From the cell containing the given text, extract its center point as (X, Y) coordinate. 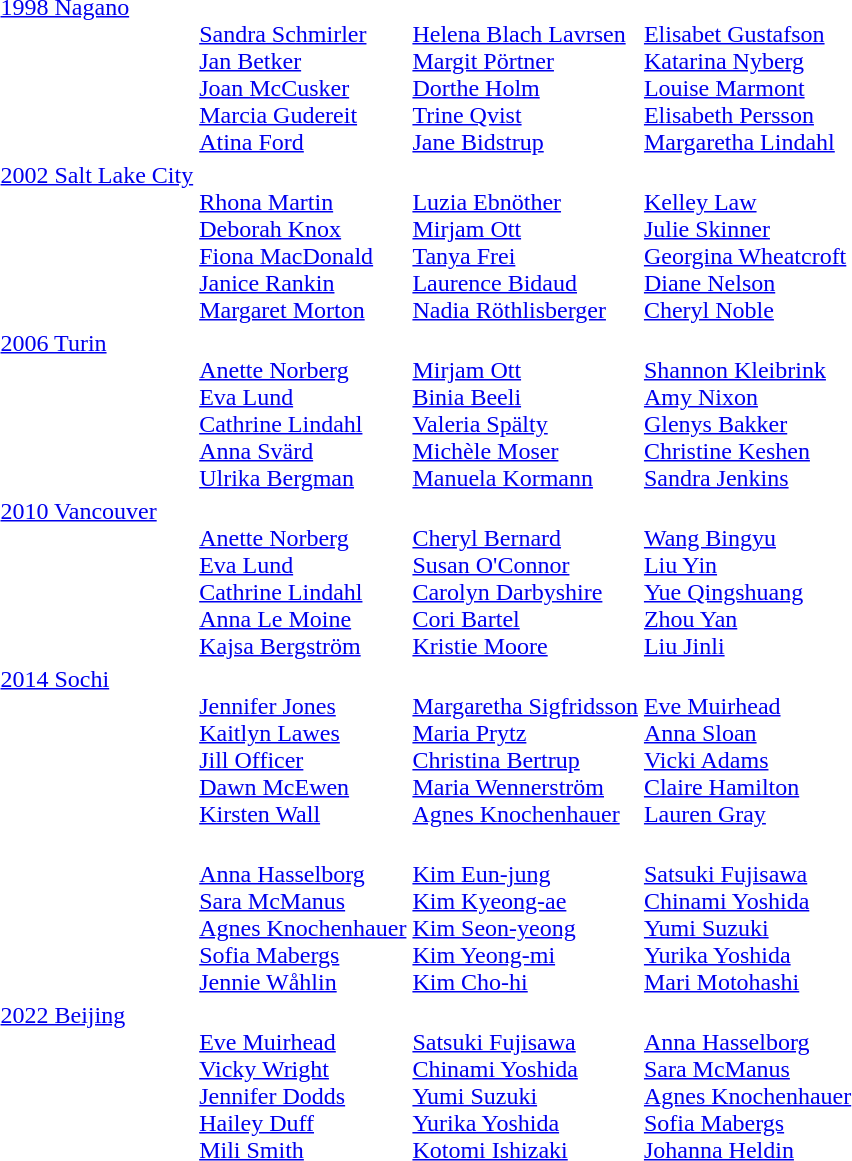
Anette NorbergEva LundCathrine LindahlAnna Le MoineKajsa Bergström (303, 578)
Anna HasselborgSara McManusAgnes KnochenhauerSofia MabergsJennie Wåhlin (303, 914)
Luzia EbnötherMirjam OttTanya FreiLaurence BidaudNadia Röthlisberger (526, 242)
Shannon KleibrinkAmy NixonGlenys BakkerChristine KeshenSandra Jenkins (747, 410)
Cheryl BernardSusan O'ConnorCarolyn DarbyshireCori BartelKristie Moore (526, 578)
Rhona MartinDeborah KnoxFiona MacDonaldJanice RankinMargaret Morton (303, 242)
Margaretha SigfridssonMaria PrytzChristina BertrupMaria WennerströmAgnes Knochenhauer (526, 746)
Kelley LawJulie SkinnerGeorgina WheatcroftDiane NelsonCheryl Noble (747, 242)
Jennifer JonesKaitlyn LawesJill OfficerDawn McEwenKirsten Wall (303, 746)
Mirjam OttBinia BeeliValeria SpältyMichèle MoserManuela Kormann (526, 410)
Anette NorbergEva LundCathrine LindahlAnna SvärdUlrika Bergman (303, 410)
Wang BingyuLiu YinYue QingshuangZhou YanLiu Jinli (747, 578)
Satsuki FujisawaChinami YoshidaYumi SuzukiYurika YoshidaMari Motohashi (747, 914)
Kim Eun-jungKim Kyeong-aeKim Seon-yeongKim Yeong-miKim Cho-hi (526, 914)
Eve MuirheadAnna SloanVicki AdamsClaire HamiltonLauren Gray (747, 746)
